From the cell containing the given text, extract its center point as (x, y) coordinate. 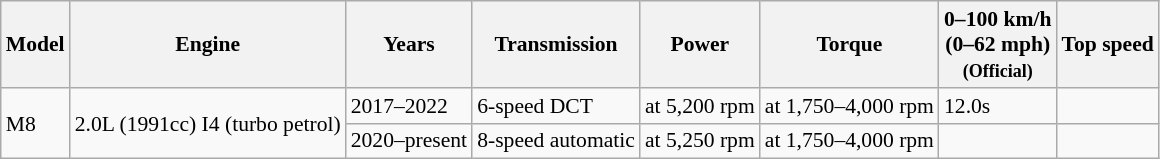
Model (36, 44)
Engine (208, 44)
0–100 km/h(0–62 mph)(Official) (998, 44)
8-speed automatic (556, 141)
Top speed (1107, 44)
Years (409, 44)
2.0L (1991cc) I4 (turbo petrol) (208, 124)
at 5,200 rpm (700, 106)
Torque (850, 44)
Transmission (556, 44)
M8 (36, 124)
2020–present (409, 141)
at 5,250 rpm (700, 141)
Power (700, 44)
6-speed DCT (556, 106)
12.0s (998, 106)
2017–2022 (409, 106)
